Scan for the cell matching the given text and deliver its [x, y] coordinate at center. 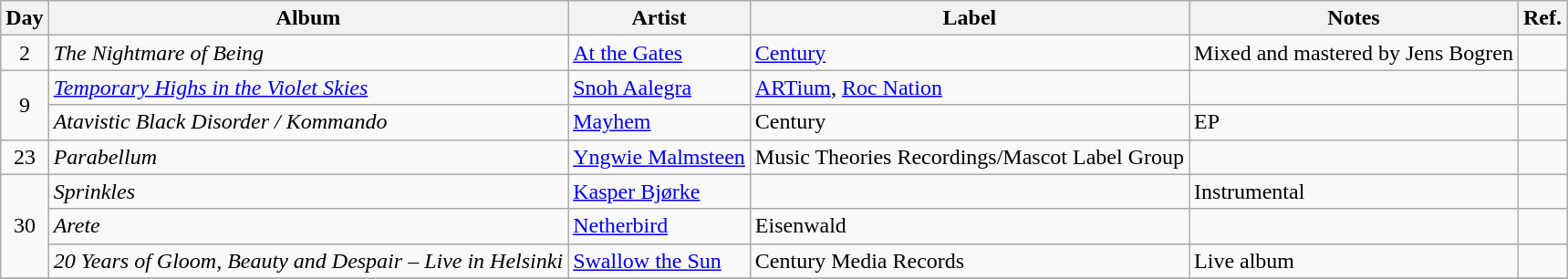
Temporary Highs in the Violet Skies [308, 88]
Instrumental [1354, 191]
9 [25, 105]
Label [969, 18]
Sprinkles [308, 191]
Day [25, 18]
2 [25, 53]
Yngwie Malmsteen [659, 157]
Ref. [1543, 18]
Kasper Bjørke [659, 191]
23 [25, 157]
Artist [659, 18]
Album [308, 18]
Mixed and mastered by Jens Bogren [1354, 53]
EP [1354, 122]
Century Media Records [969, 261]
Parabellum [308, 157]
ARTium, Roc Nation [969, 88]
Eisenwald [969, 226]
At the Gates [659, 53]
Music Theories Recordings/Mascot Label Group [969, 157]
Snoh Aalegra [659, 88]
Swallow the Sun [659, 261]
Mayhem [659, 122]
Atavistic Black Disorder / Kommando [308, 122]
Arete [308, 226]
Live album [1354, 261]
Netherbird [659, 226]
Notes [1354, 18]
The Nightmare of Being [308, 53]
20 Years of Gloom, Beauty and Despair – Live in Helsinki [308, 261]
30 [25, 226]
